Identify which cell holds the provided text, then report its [x, y] central coordinate. 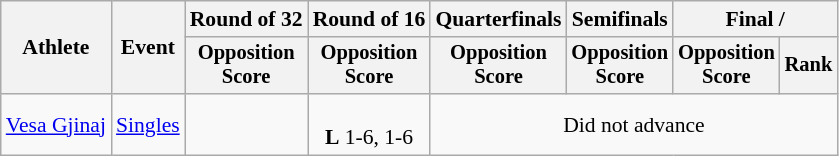
L 1-6, 1-6 [370, 124]
Singles [148, 124]
Quarterfinals [498, 19]
Event [148, 48]
Did not advance [634, 124]
Rank [809, 66]
Athlete [56, 48]
Vesa Gjinaj [56, 124]
Round of 32 [246, 19]
Semifinals [620, 19]
Final / [755, 19]
Round of 16 [370, 19]
